Identify which cell holds the provided text, then report its (x, y) central coordinate. 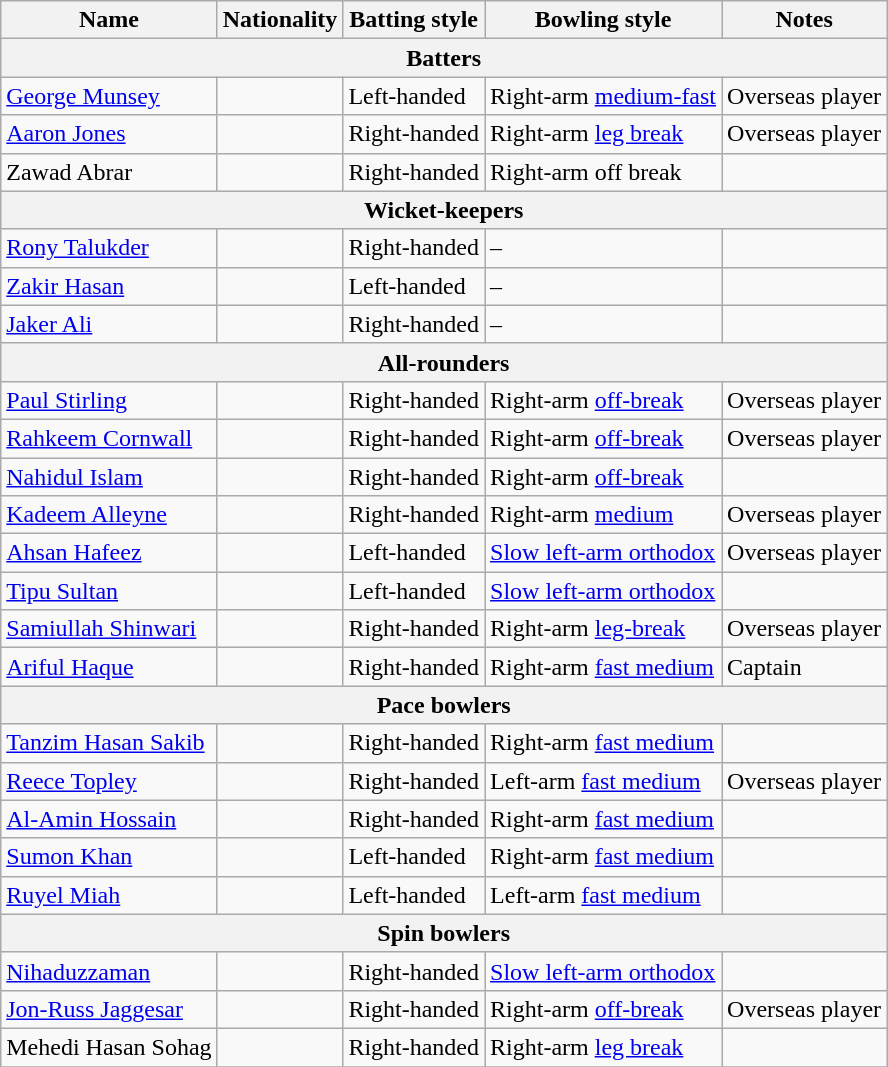
George Munsey (109, 96)
Right-arm medium-fast (604, 96)
Bowling style (604, 20)
Zakir Hasan (109, 286)
Pace bowlers (444, 705)
Name (109, 20)
Tipu Sultan (109, 591)
Ahsan Hafeez (109, 553)
Ruyel Miah (109, 895)
Captain (804, 667)
Right-arm leg-break (604, 629)
Kadeem Alleyne (109, 515)
Nihaduzzaman (109, 971)
Sumon Khan (109, 857)
Wicket-keepers (444, 210)
Right-arm off break (604, 172)
All-rounders (444, 362)
Batters (444, 58)
Aaron Jones (109, 134)
Spin bowlers (444, 933)
Notes (804, 20)
Reece Topley (109, 781)
Al-Amin Hossain (109, 819)
Paul Stirling (109, 400)
Tanzim Hasan Sakib (109, 743)
Rony Talukder (109, 248)
Samiullah Shinwari (109, 629)
Rahkeem Cornwall (109, 438)
Nahidul Islam (109, 477)
Nationality (280, 20)
Jaker Ali (109, 324)
Ariful Haque (109, 667)
Batting style (414, 20)
Zawad Abrar (109, 172)
Mehedi Hasan Sohag (109, 1047)
Right-arm medium (604, 515)
Jon-Russ Jaggesar (109, 1009)
